Pinpoint the cell where the given text exists, returning its [x, y] midpoint coordinate. 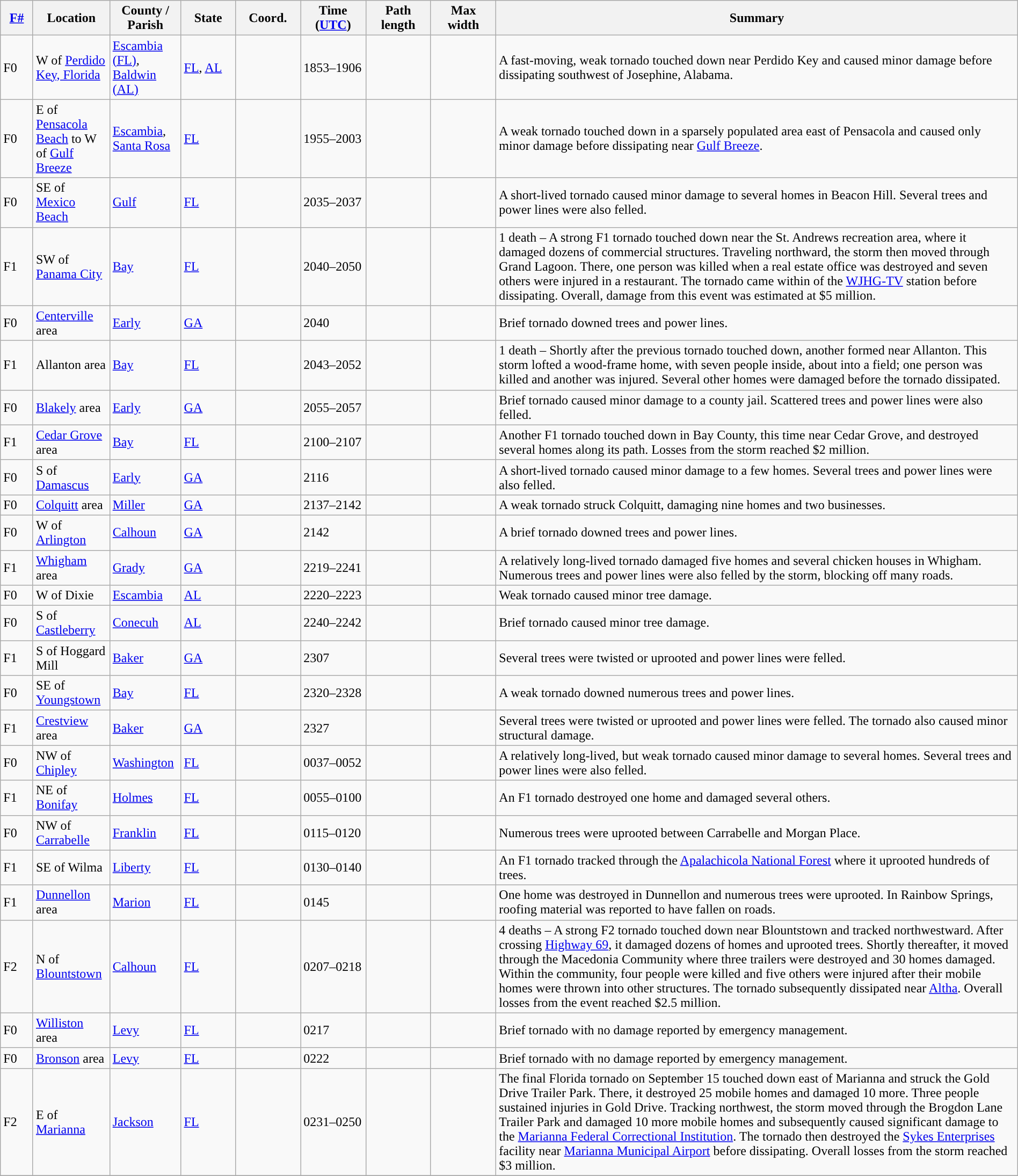
Escambia [145, 596]
Liberty [145, 868]
NW of Carrabelle [71, 832]
0037–0052 [333, 763]
Location [71, 18]
2220–2223 [333, 596]
0130–0140 [333, 868]
SE of Wilma [71, 868]
S of Damascus [71, 477]
2320–2328 [333, 693]
W of Arlington [71, 533]
NE of Bonifay [71, 798]
Blakely area [71, 407]
Whigham area [71, 567]
Path length [398, 18]
Several trees were twisted or uprooted and power lines were felled. The tornado also caused minor structural damage. [757, 728]
Franklin [145, 832]
SW of Panama City [71, 266]
S of Castleberry [71, 623]
FL, AL [208, 68]
2327 [333, 728]
N of Blountstown [71, 967]
0207–0218 [333, 967]
2043–2052 [333, 365]
Summary [757, 18]
1955–2003 [333, 139]
0115–0120 [333, 832]
Brief tornado caused minor tree damage. [757, 623]
0222 [333, 1058]
A short-lived tornado caused minor damage to a few homes. Several trees and power lines were also felled. [757, 477]
2040–2050 [333, 266]
Crestview area [71, 728]
0055–0100 [333, 798]
S of Hoggard Mill [71, 658]
County / Parish [145, 18]
SE of Youngstown [71, 693]
Holmes [145, 798]
Centerville area [71, 323]
Numerous trees were uprooted between Carrabelle and Morgan Place. [757, 832]
Escambia, Santa Rosa [145, 139]
An F1 tornado tracked through the Apalachicola National Forest where it uprooted hundreds of trees. [757, 868]
F# [17, 18]
Conecuh [145, 623]
Miller [145, 505]
One home was destroyed in Dunnellon and numerous trees were uprooted. In Rainbow Springs, roofing material was reported to have fallen on roads. [757, 902]
0145 [333, 902]
Brief tornado caused minor damage to a county jail. Scattered trees and power lines were also felled. [757, 407]
NW of Chipley [71, 763]
1853–1906 [333, 68]
Brief tornado downed trees and power lines. [757, 323]
Max width [463, 18]
SE of Mexico Beach [71, 202]
2142 [333, 533]
Marion [145, 902]
2240–2242 [333, 623]
Bronson area [71, 1058]
Washington [145, 763]
State [208, 18]
Colquitt area [71, 505]
W of Perdido Key, Florida [71, 68]
A relatively long-lived, but weak tornado caused minor damage to several homes. Several trees and power lines were also felled. [757, 763]
A short-lived tornado caused minor damage to several homes in Beacon Hill. Several trees and power lines were also felled. [757, 202]
Williston area [71, 1030]
2116 [333, 477]
A weak tornado struck Colquitt, damaging nine homes and two businesses. [757, 505]
Jackson [145, 1122]
E of Pensacola Beach to W of Gulf Breeze [71, 139]
Weak tornado caused minor tree damage. [757, 596]
W of Dixie [71, 596]
2137–2142 [333, 505]
Several trees were twisted or uprooted and power lines were felled. [757, 658]
2040 [333, 323]
2219–2241 [333, 567]
0231–0250 [333, 1122]
Grady [145, 567]
A weak tornado touched down in a sparsely populated area east of Pensacola and caused only minor damage before dissipating near Gulf Breeze. [757, 139]
2100–2107 [333, 442]
Coord. [267, 18]
A weak tornado downed numerous trees and power lines. [757, 693]
2307 [333, 658]
Gulf [145, 202]
Cedar Grove area [71, 442]
2055–2057 [333, 407]
A brief tornado downed trees and power lines. [757, 533]
Allanton area [71, 365]
Time (UTC) [333, 18]
Dunnellon area [71, 902]
2035–2037 [333, 202]
0217 [333, 1030]
A fast-moving, weak tornado touched down near Perdido Key and caused minor damage before dissipating southwest of Josephine, Alabama. [757, 68]
An F1 tornado destroyed one home and damaged several others. [757, 798]
Escambia (FL), Baldwin (AL) [145, 68]
E of Marianna [71, 1122]
